Return the [X, Y] coordinate for the center point of the cell that contains the specified text.  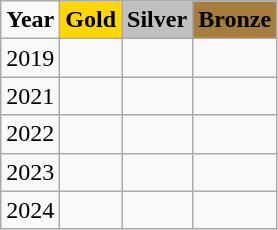
Silver [158, 20]
2024 [30, 210]
2019 [30, 58]
Gold [91, 20]
Year [30, 20]
Bronze [235, 20]
2022 [30, 134]
2021 [30, 96]
2023 [30, 172]
